Extract the (x, y) coordinate from the center of the cell holding the provided text.  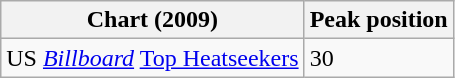
US Billboard Top Heatseekers (152, 58)
Chart (2009) (152, 20)
Peak position (378, 20)
30 (378, 58)
